Locate the cell with the specified text and output its (x, y) center coordinate. 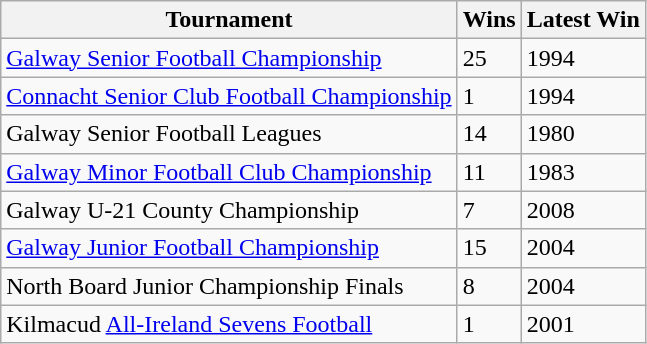
Galway Senior Football Championship (229, 58)
Galway Junior Football Championship (229, 248)
Galway Senior Football Leagues (229, 134)
1983 (583, 172)
2001 (583, 324)
2008 (583, 210)
15 (489, 248)
Galway Minor Football Club Championship (229, 172)
14 (489, 134)
25 (489, 58)
North Board Junior Championship Finals (229, 286)
Latest Win (583, 20)
11 (489, 172)
Connacht Senior Club Football Championship (229, 96)
Galway U-21 County Championship (229, 210)
7 (489, 210)
Kilmacud All-Ireland Sevens Football (229, 324)
Tournament (229, 20)
Wins (489, 20)
8 (489, 286)
1980 (583, 134)
